Pinpoint the cell where the given text exists, returning its (x, y) midpoint coordinate. 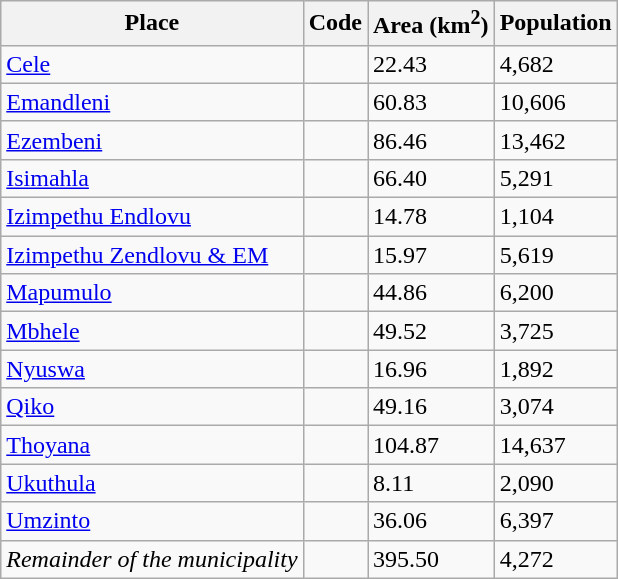
13,462 (556, 140)
1,104 (556, 217)
Nyuswa (152, 369)
4,272 (556, 559)
1,892 (556, 369)
15.97 (432, 255)
49.52 (432, 331)
14,637 (556, 445)
Mapumulo (152, 293)
14.78 (432, 217)
Izimpethu Zendlovu & EM (152, 255)
Izimpethu Endlovu (152, 217)
36.06 (432, 521)
44.86 (432, 293)
49.16 (432, 407)
4,682 (556, 64)
5,619 (556, 255)
16.96 (432, 369)
Mbhele (152, 331)
Area (km2) (432, 24)
60.83 (432, 102)
5,291 (556, 178)
66.40 (432, 178)
Umzinto (152, 521)
Emandleni (152, 102)
Qiko (152, 407)
Isimahla (152, 178)
Population (556, 24)
10,606 (556, 102)
6,397 (556, 521)
Ukuthula (152, 483)
Ezembeni (152, 140)
Thoyana (152, 445)
3,074 (556, 407)
2,090 (556, 483)
Place (152, 24)
8.11 (432, 483)
86.46 (432, 140)
22.43 (432, 64)
Remainder of the municipality (152, 559)
Cele (152, 64)
3,725 (556, 331)
6,200 (556, 293)
Code (335, 24)
104.87 (432, 445)
395.50 (432, 559)
